Determine the [X, Y] coordinate at the center of the cell enclosing the given text.  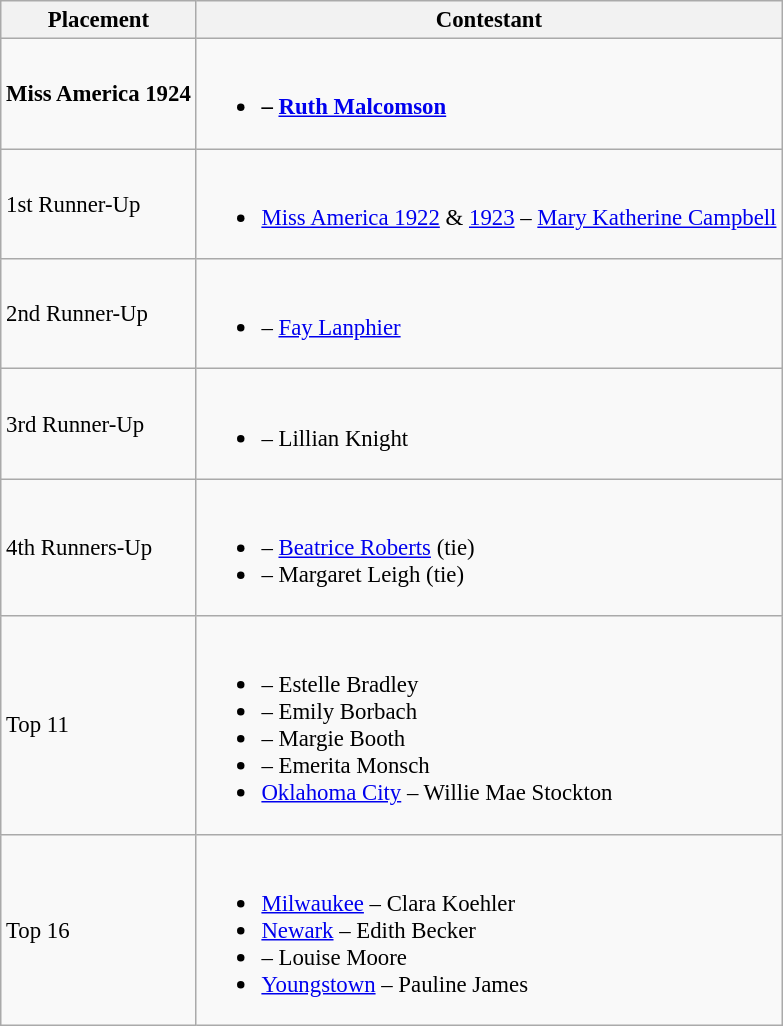
3rd Runner-Up [98, 424]
4th Runners-Up [98, 548]
2nd Runner-Up [98, 314]
– Lillian Knight [489, 424]
– Estelle Bradley – Emily Borbach – Margie Booth – Emerita Monsch Oklahoma City – Willie Mae Stockton [489, 725]
Contestant [489, 20]
Placement [98, 20]
Miss America 1924 [98, 94]
– Ruth Malcomson [489, 94]
– Beatrice Roberts (tie) – Margaret Leigh (tie) [489, 548]
1st Runner-Up [98, 204]
Top 16 [98, 930]
Miss America 1922 & 1923 – Mary Katherine Campbell [489, 204]
Milwaukee – Clara Koehler Newark – Edith Becker – Louise Moore Youngstown – Pauline James [489, 930]
– Fay Lanphier [489, 314]
Top 11 [98, 725]
